Return (x, y) of the center of cell containing provided text 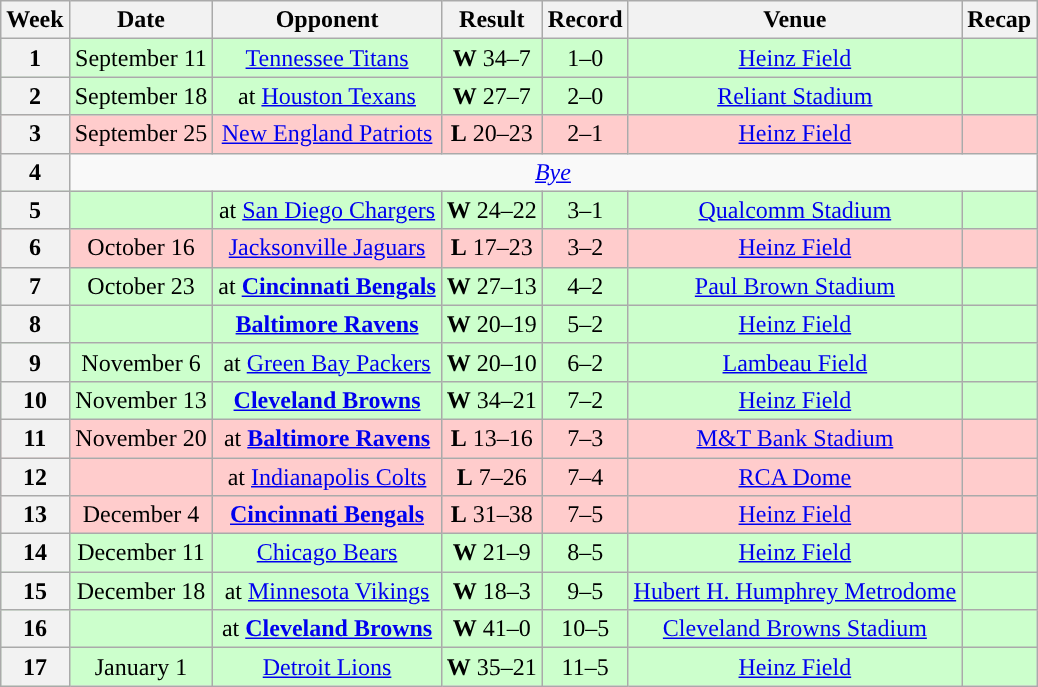
October 23 (141, 286)
L 31–38 (492, 515)
7–5 (585, 515)
8–5 (585, 553)
6–2 (585, 362)
12 (35, 477)
January 1 (141, 667)
W 34–21 (492, 400)
W 20–19 (492, 324)
Venue (795, 20)
Date (141, 20)
3 (35, 134)
L 7–26 (492, 477)
Opponent (327, 20)
at Green Bay Packers (327, 362)
L 20–23 (492, 134)
Cincinnati Bengals (327, 515)
Tennessee Titans (327, 58)
5 (35, 210)
Paul Brown Stadium (795, 286)
November 20 (141, 438)
New England Patriots (327, 134)
at Indianapolis Colts (327, 477)
Record (585, 20)
at Baltimore Ravens (327, 438)
10–5 (585, 629)
RCA Dome (795, 477)
October 16 (141, 248)
November 13 (141, 400)
Reliant Stadium (795, 96)
Bye (553, 172)
4 (35, 172)
W 21–9 (492, 553)
6 (35, 248)
December 11 (141, 553)
1 (35, 58)
at Cincinnati Bengals (327, 286)
at Cleveland Browns (327, 629)
Baltimore Ravens (327, 324)
4–2 (585, 286)
W 41–0 (492, 629)
1–0 (585, 58)
3–2 (585, 248)
Cleveland Browns Stadium (795, 629)
7–2 (585, 400)
at San Diego Chargers (327, 210)
11–5 (585, 667)
Result (492, 20)
Chicago Bears (327, 553)
16 (35, 629)
2 (35, 96)
2–0 (585, 96)
9–5 (585, 591)
L 13–16 (492, 438)
9 (35, 362)
December 4 (141, 515)
7–3 (585, 438)
at Minnesota Vikings (327, 591)
W 27–13 (492, 286)
September 11 (141, 58)
Detroit Lions (327, 667)
at Houston Texans (327, 96)
W 20–10 (492, 362)
Jacksonville Jaguars (327, 248)
W 34–7 (492, 58)
15 (35, 591)
7 (35, 286)
2–1 (585, 134)
September 18 (141, 96)
W 18–3 (492, 591)
November 6 (141, 362)
7–4 (585, 477)
Recap (1000, 20)
17 (35, 667)
3–1 (585, 210)
11 (35, 438)
Hubert H. Humphrey Metrodome (795, 591)
December 18 (141, 591)
W 27–7 (492, 96)
Cleveland Browns (327, 400)
W 35–21 (492, 667)
L 17–23 (492, 248)
Week (35, 20)
M&T Bank Stadium (795, 438)
W 24–22 (492, 210)
13 (35, 515)
September 25 (141, 134)
5–2 (585, 324)
Qualcomm Stadium (795, 210)
14 (35, 553)
10 (35, 400)
8 (35, 324)
Lambeau Field (795, 362)
